Return the [X, Y] coordinate for the center point of the cell that contains the specified text.  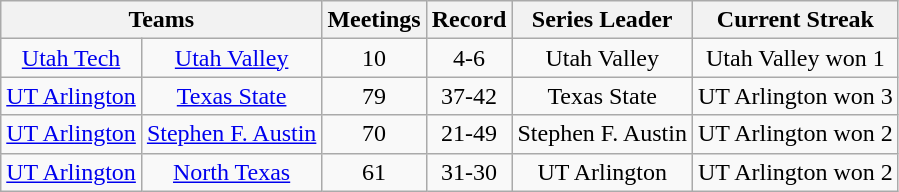
Teams [162, 20]
79 [374, 96]
61 [374, 172]
21-49 [469, 134]
31-30 [469, 172]
70 [374, 134]
North Texas [231, 172]
UT Arlington won 3 [795, 96]
4-6 [469, 58]
Meetings [374, 20]
Utah Valley won 1 [795, 58]
Record [469, 20]
Current Streak [795, 20]
37-42 [469, 96]
Utah Tech [72, 58]
10 [374, 58]
Series Leader [602, 20]
